Locate the cell with the specified text and output its [x, y] center coordinate. 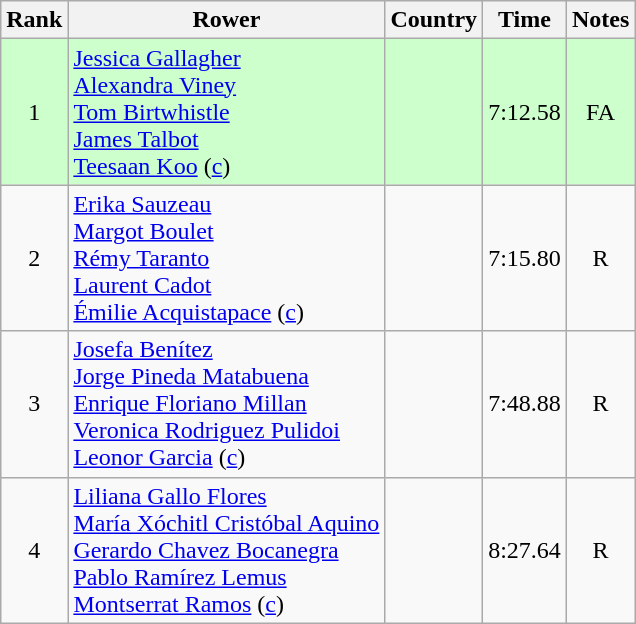
2 [34, 258]
Notes [600, 20]
1 [34, 112]
3 [34, 404]
Country [434, 20]
4 [34, 550]
8:27.64 [525, 550]
Time [525, 20]
FA [600, 112]
Liliana Gallo FloresMaría Xóchitl Cristóbal AquinoGerardo Chavez BocanegraPablo Ramírez LemusMontserrat Ramos (c) [226, 550]
Rank [34, 20]
7:15.80 [525, 258]
Rower [226, 20]
Josefa BenítezJorge Pineda MatabuenaEnrique Floriano MillanVeronica Rodriguez PulidoiLeonor Garcia (c) [226, 404]
Erika SauzeauMargot BouletRémy TarantoLaurent CadotÉmilie Acquistapace (c) [226, 258]
Jessica GallagherAlexandra VineyTom BirtwhistleJames TalbotTeesaan Koo (c) [226, 112]
7:48.88 [525, 404]
7:12.58 [525, 112]
